Identify which cell holds the provided text, then report its [X, Y] central coordinate. 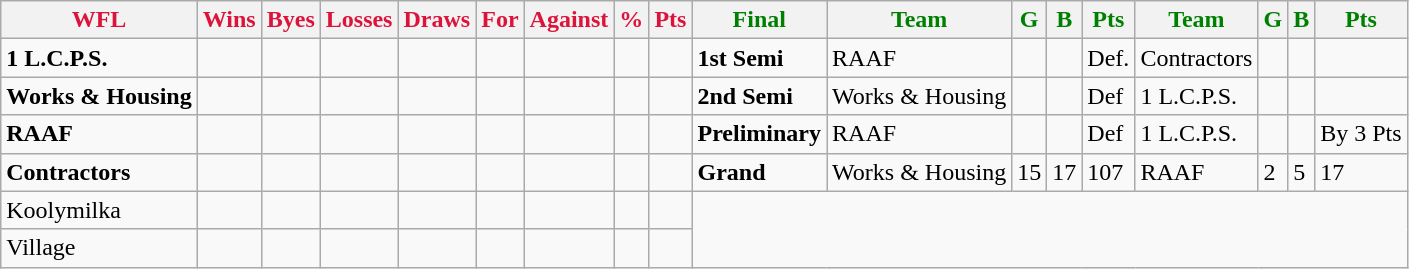
15 [1030, 172]
Def. [1108, 58]
2nd Semi [760, 96]
Grand [760, 172]
% [632, 20]
Village [99, 248]
Preliminary [760, 134]
107 [1108, 172]
Against [569, 20]
For [500, 20]
Final [760, 20]
Wins [229, 20]
Byes [290, 20]
1st Semi [760, 58]
Draws [437, 20]
Losses [359, 20]
Koolymilka [99, 210]
2 [1273, 172]
5 [1302, 172]
By 3 Pts [1361, 134]
WFL [99, 20]
